Scan for the cell matching the given text and deliver its (x, y) coordinate at center. 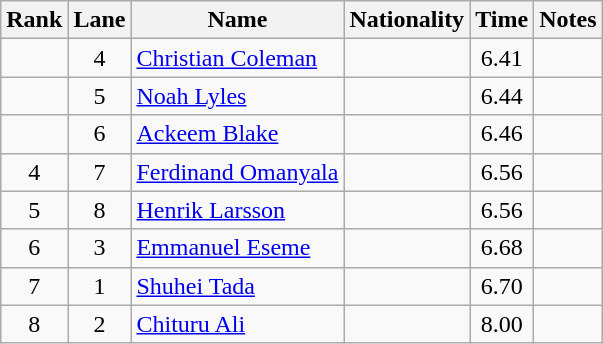
Noah Lyles (238, 96)
Emmanuel Eseme (238, 248)
Notes (568, 20)
Nationality (407, 20)
6.68 (502, 248)
Time (502, 20)
Chituru Ali (238, 324)
Ferdinand Omanyala (238, 172)
Henrik Larsson (238, 210)
Name (238, 20)
8.00 (502, 324)
2 (100, 324)
3 (100, 248)
Shuhei Tada (238, 286)
Rank (34, 20)
6.41 (502, 58)
1 (100, 286)
6.70 (502, 286)
6.46 (502, 134)
Ackeem Blake (238, 134)
Christian Coleman (238, 58)
6.44 (502, 96)
Lane (100, 20)
